Provide the [x, y] coordinate of the cell's center where the given text is located.  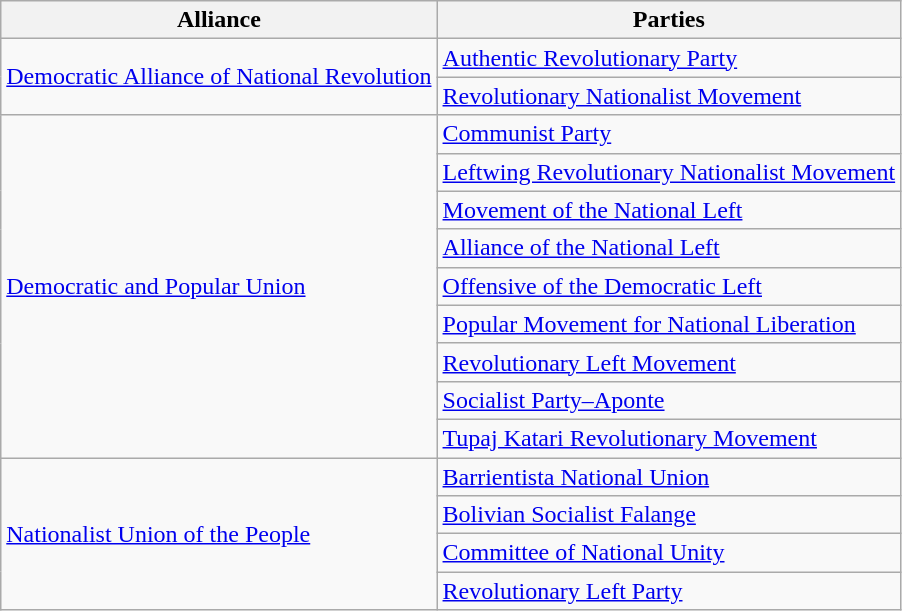
Leftwing Revolutionary Nationalist Movement [669, 172]
Revolutionary Left Party [669, 591]
Communist Party [669, 134]
Alliance [219, 20]
Committee of National Unity [669, 553]
Socialist Party–Aponte [669, 400]
Popular Movement for National Liberation [669, 324]
Revolutionary Left Movement [669, 362]
Nationalist Union of the People [219, 534]
Offensive of the Democratic Left [669, 286]
Alliance of the National Left [669, 248]
Parties [669, 20]
Movement of the National Left [669, 210]
Democratic and Popular Union [219, 286]
Barrientista National Union [669, 477]
Revolutionary Nationalist Movement [669, 96]
Authentic Revolutionary Party [669, 58]
Bolivian Socialist Falange [669, 515]
Tupaj Katari Revolutionary Movement [669, 438]
Democratic Alliance of National Revolution [219, 77]
